Determine the [x, y] coordinate at the center of the cell enclosing the given text.  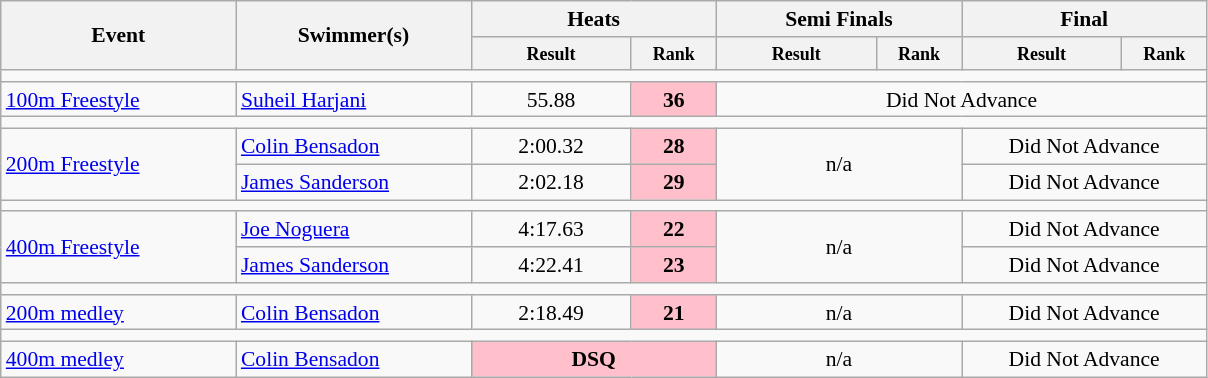
4:22.41 [551, 265]
Joe Noguera [354, 230]
2:00.32 [551, 147]
36 [674, 100]
Swimmer(s) [354, 36]
DSQ [594, 360]
200m Freestyle [118, 164]
Semi Finals [838, 19]
Final [1084, 19]
2:18.49 [551, 313]
2:02.18 [551, 182]
23 [674, 265]
28 [674, 147]
Suheil Harjani [354, 100]
200m medley [118, 313]
400m medley [118, 360]
22 [674, 230]
21 [674, 313]
Event [118, 36]
Heats [594, 19]
100m Freestyle [118, 100]
4:17.63 [551, 230]
29 [674, 182]
400m Freestyle [118, 248]
55.88 [551, 100]
